Determine the [x, y] coordinate at the center of the cell enclosing the given text.  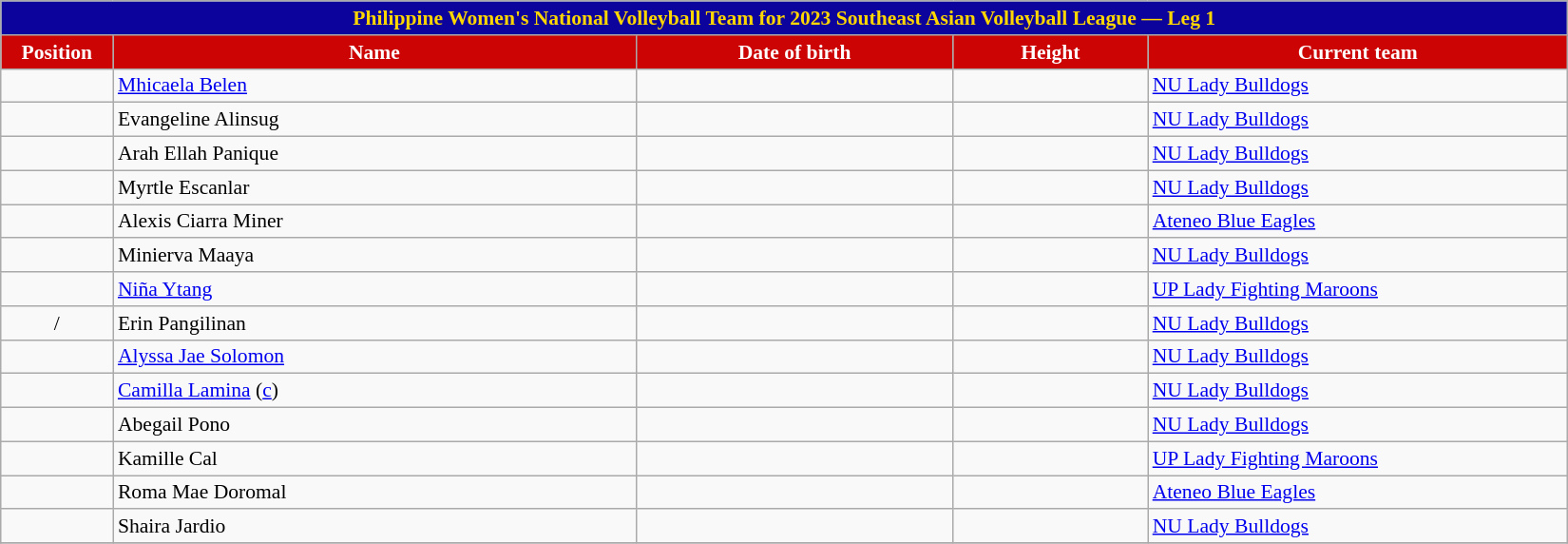
Myrtle Escanlar [374, 187]
Kamille Cal [374, 458]
Name [374, 52]
Current team [1358, 52]
Arah Ellah Panique [374, 154]
Evangeline Alinsug [374, 120]
/ [57, 323]
Shaira Jardio [374, 527]
Camilla Lamina (c) [374, 391]
Philippine Women's National Volleyball Team for 2023 Southeast Asian Volleyball League — Leg 1 [785, 18]
Erin Pangilinan [374, 323]
Abegail Pono [374, 425]
Alyssa Jae Solomon [374, 357]
Mhicaela Belen [374, 86]
Date of birth [794, 52]
Position [57, 52]
Minierva Maaya [374, 256]
Alexis Ciarra Miner [374, 222]
Height [1051, 52]
Roma Mae Doromal [374, 493]
Niña Ytang [374, 289]
